Output the (x, y) coordinate of the center of the cell containing the given text.  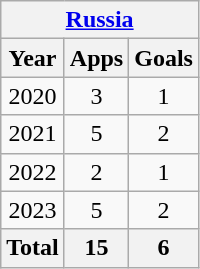
Apps (96, 58)
2020 (33, 96)
Goals (164, 58)
Russia (100, 20)
15 (96, 248)
Total (33, 248)
2022 (33, 172)
Year (33, 58)
3 (96, 96)
2021 (33, 134)
6 (164, 248)
2023 (33, 210)
